Extract the [x, y] coordinate from the center of the cell holding the provided text.  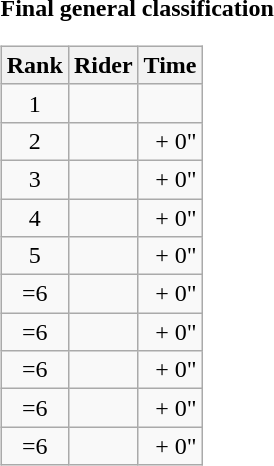
2 [34, 141]
Rank [34, 65]
3 [34, 179]
5 [34, 256]
Rider [103, 65]
Time [170, 65]
1 [34, 103]
4 [34, 217]
